Pinpoint the cell where the given text exists, returning its (X, Y) midpoint coordinate. 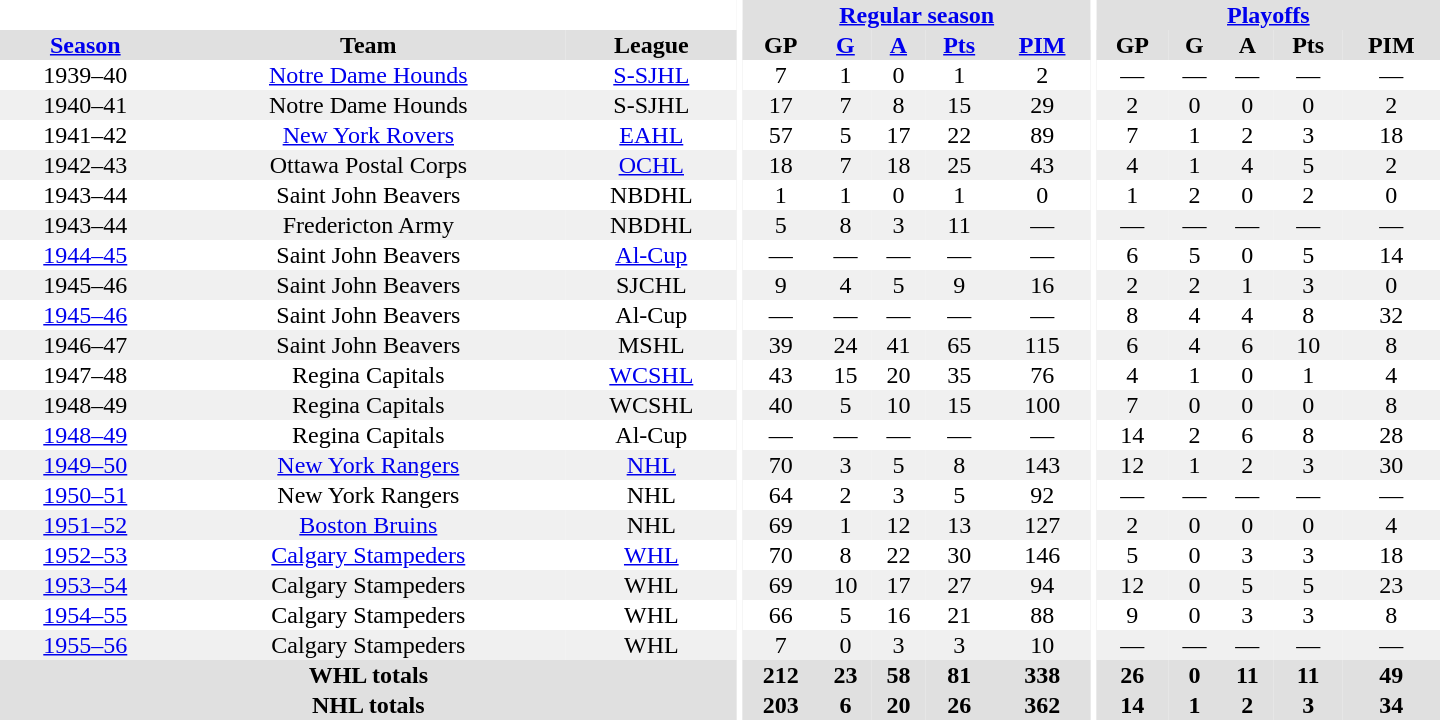
New York Rovers (368, 135)
1942–43 (86, 165)
1951–52 (86, 525)
89 (1042, 135)
35 (960, 375)
Season (86, 45)
Team (368, 45)
League (652, 45)
65 (960, 345)
94 (1042, 585)
39 (780, 345)
Ottawa Postal Corps (368, 165)
MSHL (652, 345)
1944–45 (86, 255)
212 (780, 675)
81 (960, 675)
13 (960, 525)
EAHL (652, 135)
58 (898, 675)
21 (960, 615)
1941–42 (86, 135)
1946–47 (86, 345)
24 (846, 345)
1954–55 (86, 615)
1939–40 (86, 75)
66 (780, 615)
127 (1042, 525)
88 (1042, 615)
Fredericton Army (368, 225)
64 (780, 495)
146 (1042, 555)
1940–41 (86, 105)
143 (1042, 465)
WHL totals (368, 675)
1955–56 (86, 645)
Playoffs (1268, 15)
29 (1042, 105)
OCHL (652, 165)
115 (1042, 345)
NHL totals (368, 705)
41 (898, 345)
Boston Bruins (368, 525)
92 (1042, 495)
1952–53 (86, 555)
28 (1391, 435)
362 (1042, 705)
100 (1042, 405)
203 (780, 705)
76 (1042, 375)
57 (780, 135)
SJCHL (652, 285)
25 (960, 165)
1947–48 (86, 375)
1949–50 (86, 465)
1950–51 (86, 495)
Regular season (916, 15)
49 (1391, 675)
34 (1391, 705)
27 (960, 585)
338 (1042, 675)
40 (780, 405)
32 (1391, 315)
1953–54 (86, 585)
